Identify which cell holds the provided text, then report its (x, y) central coordinate. 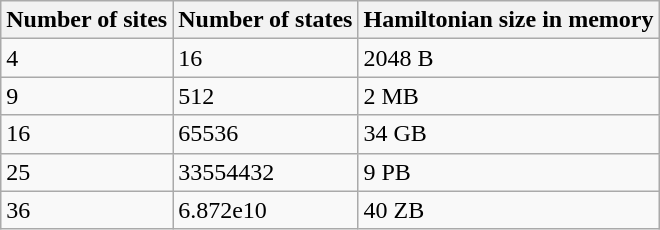
25 (87, 172)
512 (266, 96)
9 (87, 96)
Number of states (266, 20)
33554432 (266, 172)
34 GB (508, 134)
4 (87, 58)
65536 (266, 134)
Number of sites (87, 20)
40 ZB (508, 210)
9 PB (508, 172)
36 (87, 210)
6.872e10 (266, 210)
Hamiltonian size in memory (508, 20)
2 MB (508, 96)
2048 B (508, 58)
